Identify which cell holds the provided text, then report its [X, Y] central coordinate. 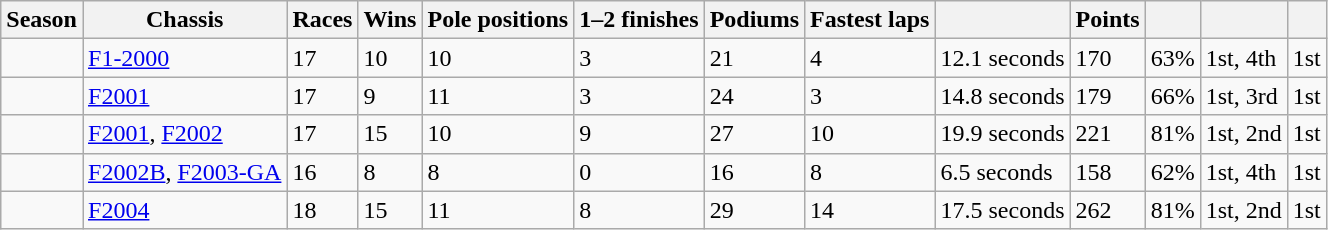
Podiums [754, 20]
12.1 seconds [1002, 58]
6.5 seconds [1002, 172]
179 [1108, 96]
Wins [390, 20]
1st, 3rd [1244, 96]
Chassis [184, 20]
F2001 [184, 96]
14 [870, 210]
Pole positions [498, 20]
29 [754, 210]
24 [754, 96]
1–2 finishes [639, 20]
4 [870, 58]
27 [754, 134]
14.8 seconds [1002, 96]
Fastest laps [870, 20]
18 [322, 210]
F2004 [184, 210]
63% [1172, 58]
19.9 seconds [1002, 134]
Points [1108, 20]
221 [1108, 134]
62% [1172, 172]
66% [1172, 96]
Races [322, 20]
F1-2000 [184, 58]
F2001, F2002 [184, 134]
21 [754, 58]
Season [42, 20]
0 [639, 172]
F2002B, F2003-GA [184, 172]
158 [1108, 172]
170 [1108, 58]
17.5 seconds [1002, 210]
262 [1108, 210]
